Scan for the cell matching the given text and deliver its (x, y) coordinate at center. 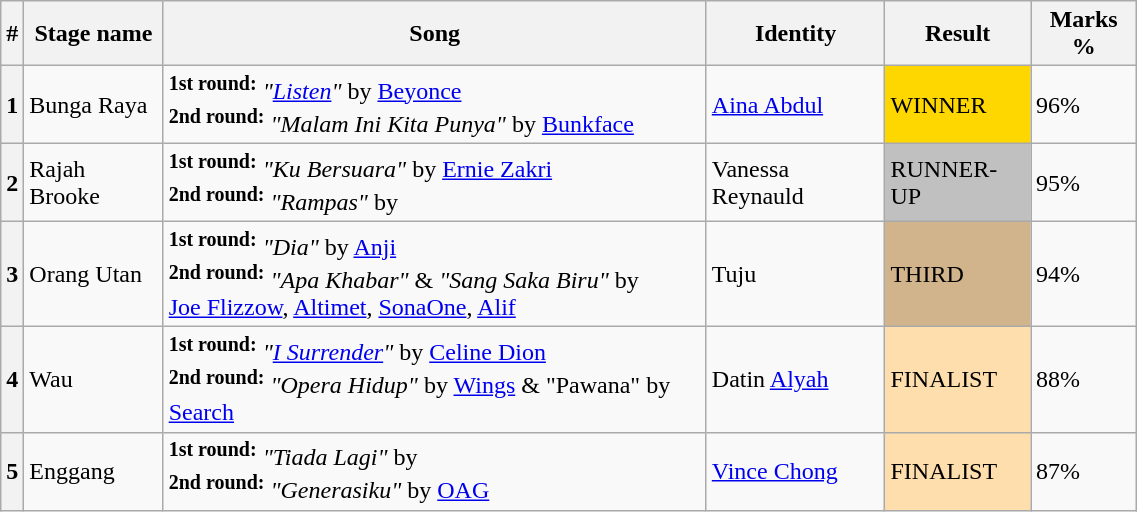
Datin Alyah (796, 380)
3 (12, 274)
Aina Abdul (796, 105)
Song (434, 34)
Vanessa Reynauld (796, 183)
1st round: "Dia" by Anji 2nd round: "Apa Khabar" & "Sang Saka Biru" by Joe Flizzow, Altimet, SonaOne, Alif (434, 274)
Result (958, 34)
2 (12, 183)
Wau (94, 380)
87% (1083, 471)
# (12, 34)
Identity (796, 34)
Marks % (1083, 34)
Orang Utan (94, 274)
95% (1083, 183)
Tuju (796, 274)
Vince Chong (796, 471)
Enggang (94, 471)
Rajah Brooke (94, 183)
1st round: "I Surrender" by Celine Dion 2nd round: "Opera Hidup" by Wings & "Pawana" by Search (434, 380)
94% (1083, 274)
88% (1083, 380)
96% (1083, 105)
1 (12, 105)
WINNER (958, 105)
Bunga Raya (94, 105)
RUNNER-UP (958, 183)
1st round: "Listen" by Beyonce 2nd round: "Malam Ini Kita Punya" by Bunkface (434, 105)
1st round: "Ku Bersuara" by Ernie Zakri 2nd round: "Rampas" by (434, 183)
5 (12, 471)
Stage name (94, 34)
THIRD (958, 274)
1st round: "Tiada Lagi" by 2nd round: "Generasiku" by OAG (434, 471)
4 (12, 380)
